Find where the given text appears and provide that cell's center as (x, y) coordinate. 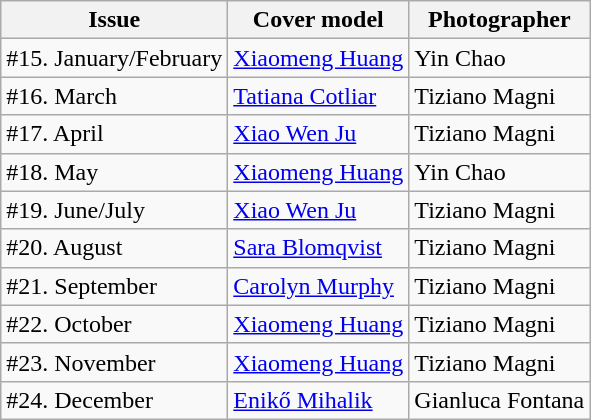
#20. August (114, 248)
#16. March (114, 96)
#21. September (114, 286)
#23. November (114, 362)
Enikő Mihalik (318, 400)
Cover model (318, 20)
Tatiana Cotliar (318, 96)
#17. April (114, 134)
#15. January/February (114, 58)
Photographer (500, 20)
Issue (114, 20)
#18. May (114, 172)
Carolyn Murphy (318, 286)
Sara Blomqvist (318, 248)
#22. October (114, 324)
Gianluca Fontana (500, 400)
#19. June/July (114, 210)
#24. December (114, 400)
